Identify which cell holds the provided text, then report its (X, Y) central coordinate. 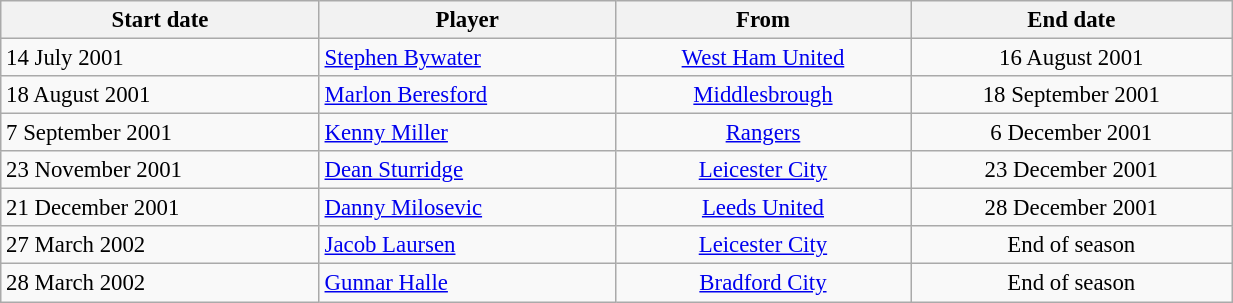
23 November 2001 (160, 170)
16 August 2001 (1072, 58)
Danny Milosevic (467, 208)
18 August 2001 (160, 95)
14 July 2001 (160, 58)
6 December 2001 (1072, 133)
Leeds United (763, 208)
Marlon Beresford (467, 95)
Bradford City (763, 283)
23 December 2001 (1072, 170)
Jacob Laursen (467, 245)
21 December 2001 (160, 208)
Kenny Miller (467, 133)
28 December 2001 (1072, 208)
28 March 2002 (160, 283)
Start date (160, 20)
Stephen Bywater (467, 58)
End date (1072, 20)
18 September 2001 (1072, 95)
7 September 2001 (160, 133)
27 March 2002 (160, 245)
Dean Sturridge (467, 170)
Middlesbrough (763, 95)
From (763, 20)
Player (467, 20)
Gunnar Halle (467, 283)
West Ham United (763, 58)
Rangers (763, 133)
